Locate the cell with the specified text and output its [X, Y] center coordinate. 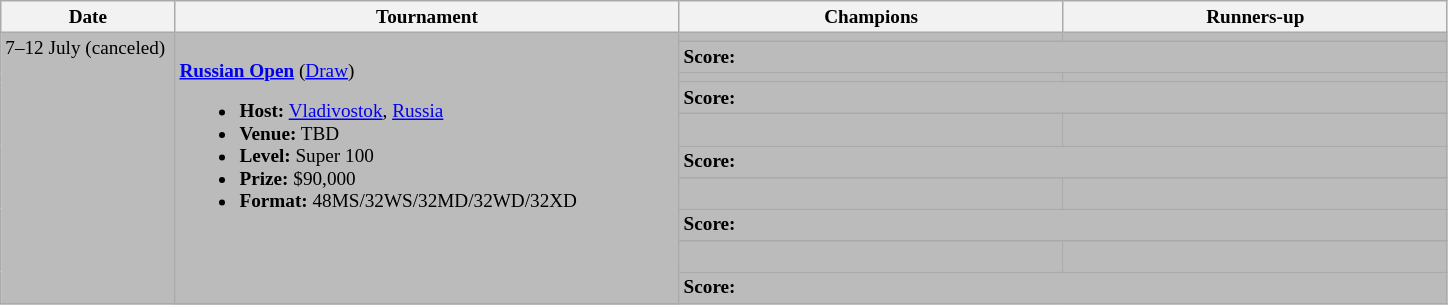
Date [88, 17]
Tournament [427, 17]
7–12 July (canceled) [88, 168]
Champions [871, 17]
Russian Open (Draw)Host: Vladivostok, RussiaVenue: TBDLevel: Super 100Prize: $90,000Format: 48MS/32WS/32MD/32WD/32XD [427, 168]
Runners-up [1255, 17]
